Return [X, Y] of the center of cell containing provided text 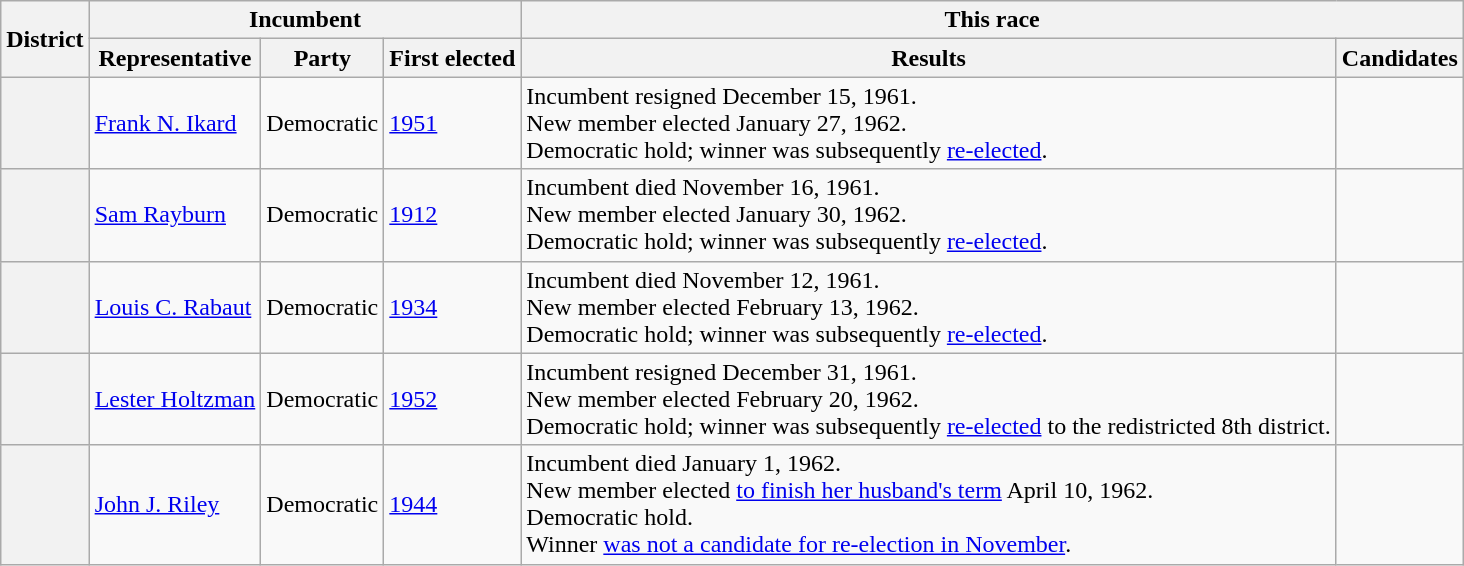
1944 [452, 504]
Results [928, 58]
Louis C. Rabaut [175, 307]
1934 [452, 307]
Incumbent [305, 20]
Lester Holtzman [175, 399]
Frank N. Ikard [175, 123]
1912 [452, 215]
Incumbent resigned December 15, 1961.New member elected January 27, 1962.Democratic hold; winner was subsequently re-elected. [928, 123]
Incumbent died November 12, 1961.New member elected February 13, 1962.Democratic hold; winner was subsequently re-elected. [928, 307]
This race [992, 20]
John J. Riley [175, 504]
1951 [452, 123]
Candidates [1400, 58]
1952 [452, 399]
District [45, 39]
Incumbent died November 16, 1961.New member elected January 30, 1962.Democratic hold; winner was subsequently re-elected. [928, 215]
Representative [175, 58]
Party [322, 58]
First elected [452, 58]
Sam Rayburn [175, 215]
